Find where the given text appears and provide that cell's center as (X, Y) coordinate. 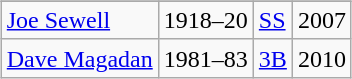
Joe Sewell (80, 20)
Dave Magadan (80, 58)
1981–83 (206, 58)
2010 (322, 58)
1918–20 (206, 20)
2007 (322, 20)
SS (272, 20)
3B (272, 58)
